Find where the given text appears and provide that cell's center as [X, Y] coordinate. 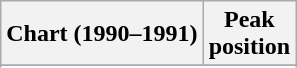
Chart (1990–1991) [102, 34]
Peakposition [249, 34]
